Find where the given text appears and provide that cell's center as [X, Y] coordinate. 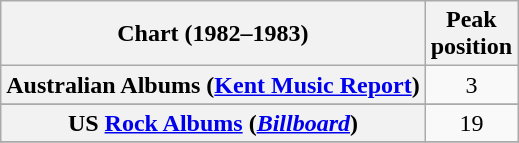
Chart (1982–1983) [213, 34]
19 [471, 123]
US Rock Albums (Billboard) [213, 123]
Peakposition [471, 34]
3 [471, 85]
Australian Albums (Kent Music Report) [213, 85]
